Find where the given text appears and provide that cell's center as [X, Y] coordinate. 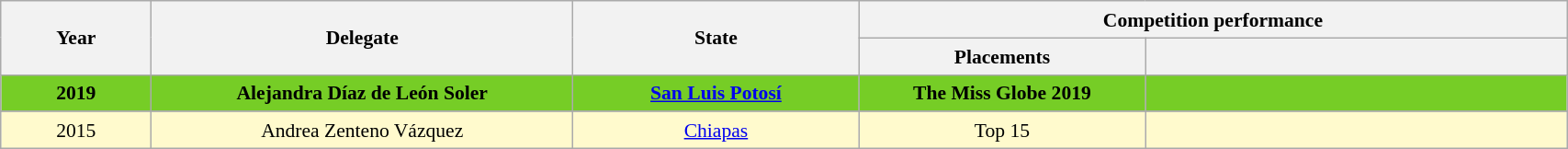
Year [76, 38]
State [716, 38]
Top 15 [1001, 131]
San Luis Potosí [716, 93]
The Miss Globe 2019 [1001, 93]
Alejandra Díaz de León Soler [362, 93]
Competition performance [1213, 19]
Chiapas [716, 131]
Delegate [362, 38]
2019 [76, 93]
Andrea Zenteno Vázquez [362, 131]
2015 [76, 131]
Placements [1001, 56]
